Extract the [x, y] coordinate from the center of the cell holding the provided text.  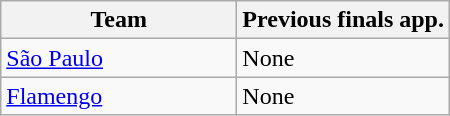
Team [119, 20]
São Paulo [119, 58]
Previous finals app. [344, 20]
Flamengo [119, 96]
